Locate the cell with the specified text and output its [X, Y] center coordinate. 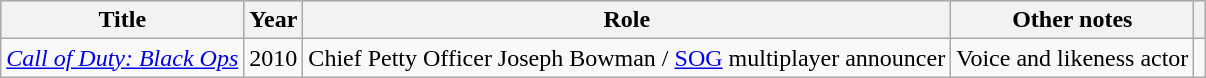
Chief Petty Officer Joseph Bowman / SOG multiplayer announcer [627, 58]
Call of Duty: Black Ops [122, 58]
2010 [274, 58]
Title [122, 20]
Voice and likeness actor [1072, 58]
Other notes [1072, 20]
Role [627, 20]
Year [274, 20]
